Return the (x, y) coordinate for the center point of the cell that contains the specified text.  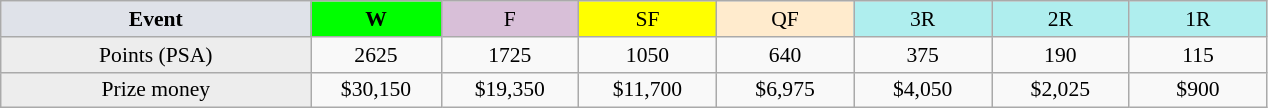
1725 (510, 55)
$4,050 (923, 90)
$6,975 (785, 90)
190 (1061, 55)
SF (648, 19)
F (510, 19)
2625 (376, 55)
Points (PSA) (156, 55)
1050 (648, 55)
W (376, 19)
Prize money (156, 90)
1R (1198, 19)
115 (1198, 55)
Event (156, 19)
QF (785, 19)
$19,350 (510, 90)
640 (785, 55)
2R (1061, 19)
$900 (1198, 90)
$2,025 (1061, 90)
375 (923, 55)
$30,150 (376, 90)
3R (923, 19)
$11,700 (648, 90)
